Return (x, y) of the center of cell containing provided text 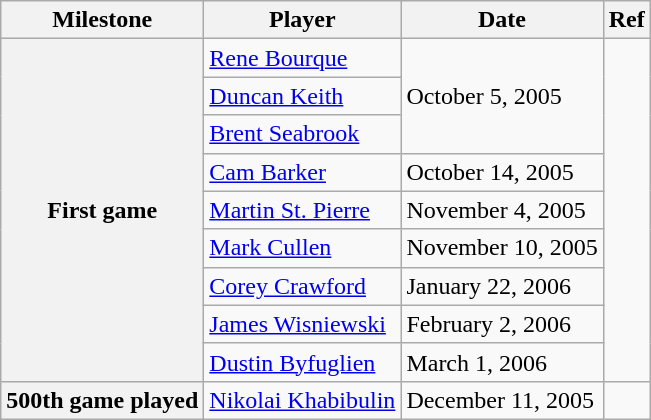
Duncan Keith (302, 96)
October 14, 2005 (502, 172)
October 5, 2005 (502, 96)
November 10, 2005 (502, 248)
500th game played (102, 400)
Nikolai Khabibulin (302, 400)
Dustin Byfuglien (302, 362)
Cam Barker (302, 172)
Martin St. Pierre (302, 210)
November 4, 2005 (502, 210)
Rene Bourque (302, 58)
Ref (626, 20)
December 11, 2005 (502, 400)
Player (302, 20)
Brent Seabrook (302, 134)
James Wisniewski (302, 324)
First game (102, 210)
Corey Crawford (302, 286)
Date (502, 20)
Milestone (102, 20)
Mark Cullen (302, 248)
February 2, 2006 (502, 324)
January 22, 2006 (502, 286)
March 1, 2006 (502, 362)
